Return the (x, y) coordinate for the center point of the cell that contains the specified text.  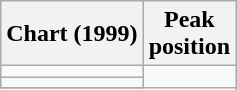
Chart (1999) (72, 34)
Peakposition (189, 34)
